Scan for the cell matching the given text and deliver its (x, y) coordinate at center. 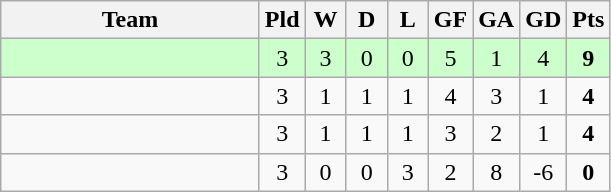
GF (450, 20)
GA (496, 20)
GD (544, 20)
-6 (544, 172)
Team (130, 20)
L (408, 20)
Pld (282, 20)
D (366, 20)
9 (588, 58)
5 (450, 58)
Pts (588, 20)
W (326, 20)
8 (496, 172)
